Search for the cell housing the specified text and yield its (x, y) center coordinate. 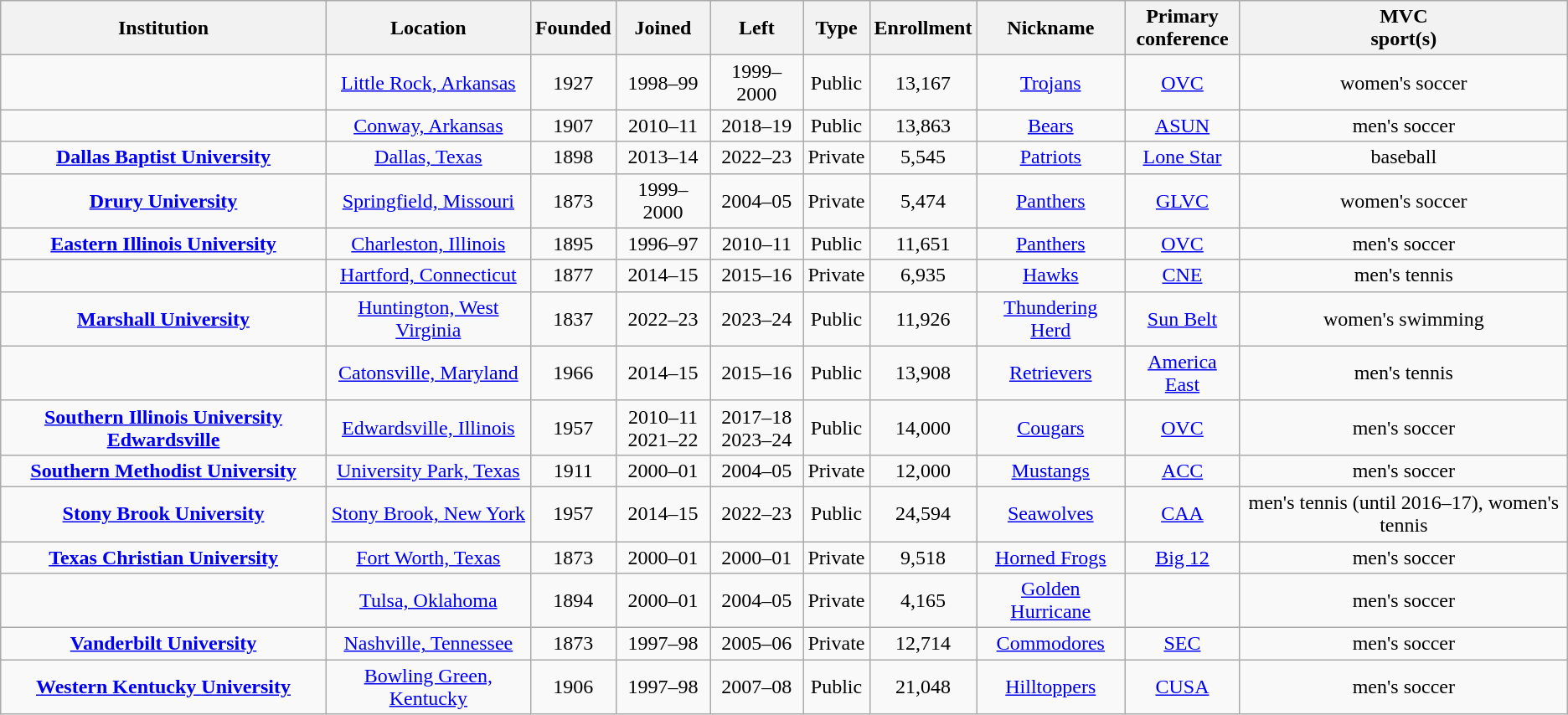
13,863 (923, 126)
Conway, Arkansas (428, 126)
Nickname (1050, 28)
Institution (164, 28)
CNE (1183, 275)
Tulsa, Oklahoma (428, 601)
Little Rock, Arkansas (428, 82)
Retrievers (1050, 373)
Vanderbilt University (164, 644)
Stony Brook, New York (428, 514)
ASUN (1183, 126)
2017–182023–24 (757, 427)
Enrollment (923, 28)
Cougars (1050, 427)
Mustangs (1050, 471)
Sun Belt (1183, 318)
2007–08 (757, 687)
Edwardsville, Illinois (428, 427)
Texas Christian University (164, 557)
Thundering Herd (1050, 318)
Stony Brook University (164, 514)
Primaryconference (1183, 28)
12,714 (923, 644)
America East (1183, 373)
6,935 (923, 275)
Southern Illinois University Edwardsville (164, 427)
Dallas Baptist University (164, 157)
University Park, Texas (428, 471)
9,518 (923, 557)
1837 (573, 318)
Lone Star (1183, 157)
Charleston, Illinois (428, 244)
1894 (573, 601)
11,651 (923, 244)
24,594 (923, 514)
Left (757, 28)
13,167 (923, 82)
1906 (573, 687)
Huntington, West Virginia (428, 318)
12,000 (923, 471)
Founded (573, 28)
Western Kentucky University (164, 687)
Horned Frogs (1050, 557)
GLVC (1183, 201)
2005–06 (757, 644)
1927 (573, 82)
11,926 (923, 318)
2013–14 (663, 157)
Hartford, Connecticut (428, 275)
Catonsville, Maryland (428, 373)
1966 (573, 373)
Eastern Illinois University (164, 244)
14,000 (923, 427)
Marshall University (164, 318)
1877 (573, 275)
Drury University (164, 201)
2023–24 (757, 318)
Seawolves (1050, 514)
Southern Methodist University (164, 471)
CAA (1183, 514)
CUSA (1183, 687)
1895 (573, 244)
Big 12 (1183, 557)
Trojans (1050, 82)
Dallas, Texas (428, 157)
Location (428, 28)
Nashville, Tennessee (428, 644)
1898 (573, 157)
ACC (1183, 471)
2018–19 (757, 126)
1998–99 (663, 82)
Joined (663, 28)
5,474 (923, 201)
Springfield, Missouri (428, 201)
1907 (573, 126)
Fort Worth, Texas (428, 557)
SEC (1183, 644)
4,165 (923, 601)
1996–97 (663, 244)
Bears (1050, 126)
women's swimming (1404, 318)
2010–112021–22 (663, 427)
Type (836, 28)
baseball (1404, 157)
Commodores (1050, 644)
MVCsport(s) (1404, 28)
men's tennis (until 2016–17), women's tennis (1404, 514)
1911 (573, 471)
21,048 (923, 687)
5,545 (923, 157)
Golden Hurricane (1050, 601)
Patriots (1050, 157)
13,908 (923, 373)
Bowling Green, Kentucky (428, 687)
Hilltoppers (1050, 687)
Hawks (1050, 275)
